Detect which cell encompasses the target text, then output its [x, y] center coordinate. 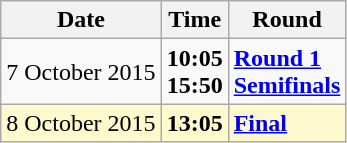
8 October 2015 [81, 123]
Round 1Semifinals [287, 72]
Round [287, 20]
Final [287, 123]
7 October 2015 [81, 72]
13:05 [194, 123]
Time [194, 20]
10:0515:50 [194, 72]
Date [81, 20]
